Locate the cell with the specified text and output its [X, Y] center coordinate. 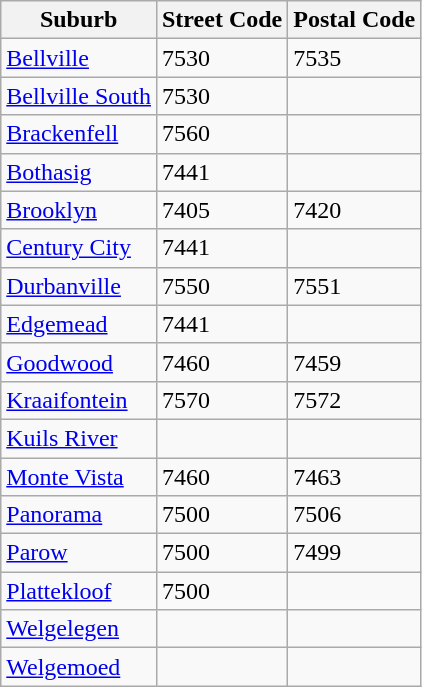
7535 [354, 58]
7572 [354, 400]
Monte Vista [79, 477]
7560 [222, 134]
7570 [222, 400]
7551 [354, 286]
Brooklyn [79, 210]
Plattekloof [79, 591]
Brackenfell [79, 134]
Bothasig [79, 172]
Edgemead [79, 324]
Durbanville [79, 286]
Welgelegen [79, 629]
Welgemoed [79, 667]
7420 [354, 210]
Bellville [79, 58]
Postal Code [354, 20]
Bellville South [79, 96]
Goodwood [79, 362]
7405 [222, 210]
Kraaifontein [79, 400]
Suburb [79, 20]
7506 [354, 515]
7463 [354, 477]
7499 [354, 553]
7550 [222, 286]
Kuils River [79, 438]
Panorama [79, 515]
Parow [79, 553]
Century City [79, 248]
7459 [354, 362]
Street Code [222, 20]
